Provide the [X, Y] coordinate of the cell's center where the given text is located.  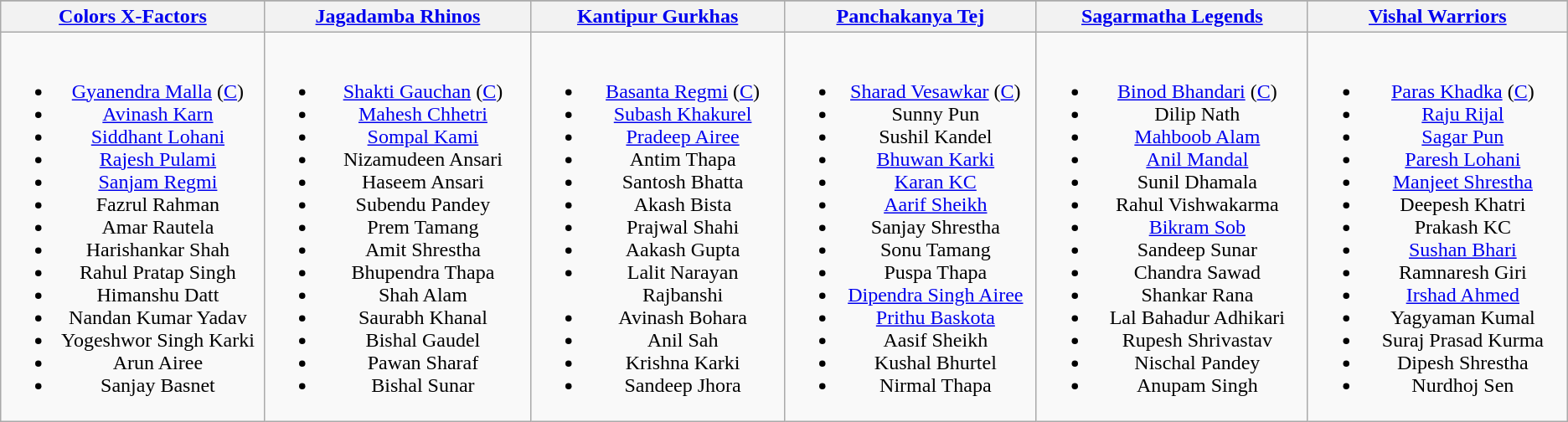
Jagadamba Rhinos [398, 17]
Colors X-Factors [132, 17]
Kantipur Gurkhas [658, 17]
Vishal Warriors [1437, 17]
Panchakanya Tej [910, 17]
Sagarmatha Legends [1172, 17]
